Search for the cell housing the specified text and yield its (x, y) center coordinate. 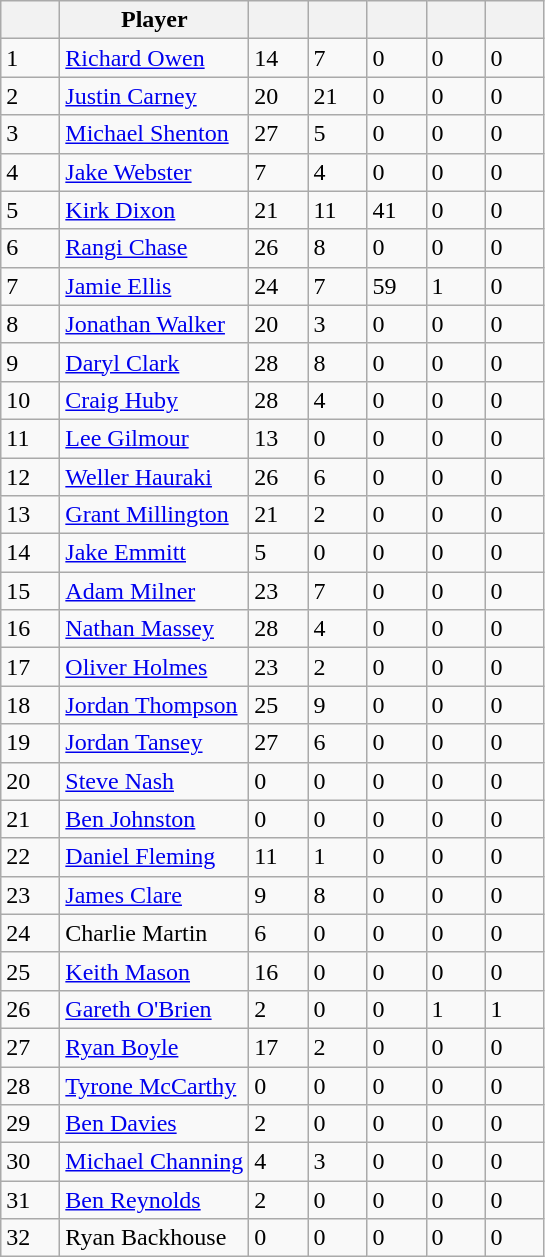
Jamie Ellis (154, 286)
31 (30, 1200)
32 (30, 1238)
Michael Channing (154, 1162)
Rangi Chase (154, 248)
Ben Davies (154, 1124)
Charlie Martin (154, 933)
Craig Huby (154, 400)
Daniel Fleming (154, 857)
Player (154, 20)
Michael Shenton (154, 134)
Keith Mason (154, 971)
Gareth O'Brien (154, 1009)
Ben Reynolds (154, 1200)
Tyrone McCarthy (154, 1085)
Jake Emmitt (154, 553)
Grant Millington (154, 515)
59 (396, 286)
41 (396, 210)
Steve Nash (154, 781)
Jordan Tansey (154, 743)
Ryan Boyle (154, 1047)
Jake Webster (154, 172)
Oliver Holmes (154, 667)
18 (30, 705)
Ben Johnston (154, 819)
Lee Gilmour (154, 438)
15 (30, 591)
Kirk Dixon (154, 210)
10 (30, 400)
Justin Carney (154, 96)
Adam Milner (154, 591)
22 (30, 857)
12 (30, 477)
30 (30, 1162)
19 (30, 743)
Nathan Massey (154, 629)
Ryan Backhouse (154, 1238)
Jordan Thompson (154, 705)
Richard Owen (154, 58)
Weller Hauraki (154, 477)
Jonathan Walker (154, 324)
29 (30, 1124)
James Clare (154, 895)
Daryl Clark (154, 362)
